Identify which cell holds the provided text, then report its (x, y) central coordinate. 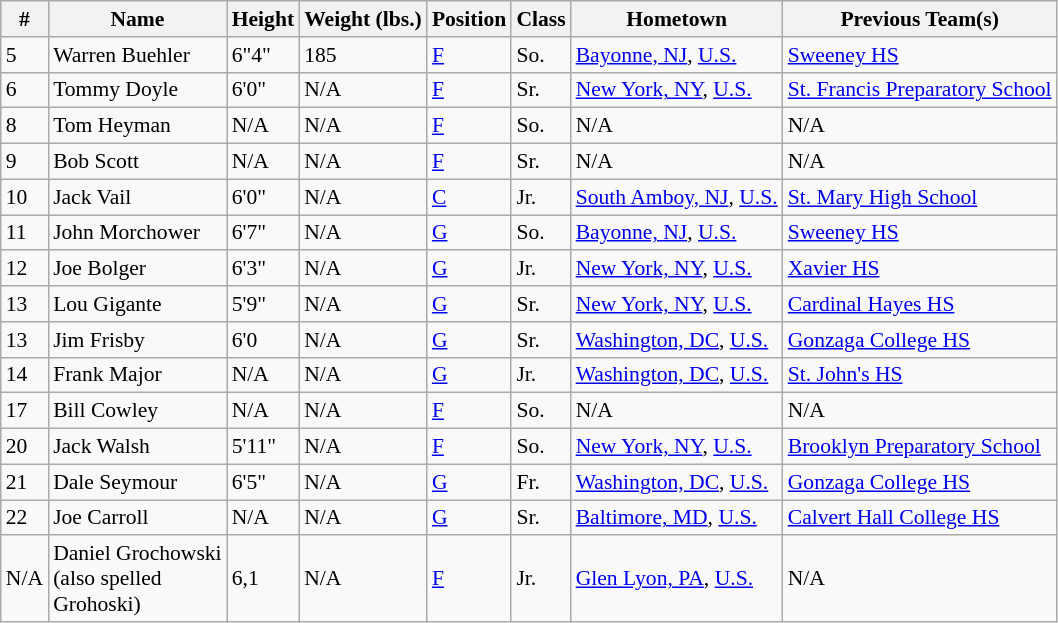
9 (24, 162)
6"4" (263, 55)
Warren Buehler (138, 55)
14 (24, 375)
Glen Lyon, PA, U.S. (677, 580)
Tom Heyman (138, 126)
Daniel Grochowski(also spelledGrohoski) (138, 580)
Fr. (540, 482)
Lou Gigante (138, 304)
8 (24, 126)
Jack Walsh (138, 447)
# (24, 19)
Previous Team(s) (920, 19)
5'9" (263, 304)
6'0 (263, 340)
Joe Bolger (138, 269)
12 (24, 269)
Cardinal Hayes HS (920, 304)
21 (24, 482)
Name (138, 19)
St. John's HS (920, 375)
22 (24, 518)
6 (24, 90)
Jack Vail (138, 197)
Hometown (677, 19)
11 (24, 233)
St. Francis Preparatory School (920, 90)
185 (363, 55)
Position (469, 19)
C (469, 197)
6'5" (263, 482)
10 (24, 197)
20 (24, 447)
Bob Scott (138, 162)
Baltimore, MD, U.S. (677, 518)
Brooklyn Preparatory School (920, 447)
5 (24, 55)
John Morchower (138, 233)
Height (263, 19)
Calvert Hall College HS (920, 518)
Joe Carroll (138, 518)
South Amboy, NJ, U.S. (677, 197)
6'7" (263, 233)
Tommy Doyle (138, 90)
Class (540, 19)
Jim Frisby (138, 340)
17 (24, 411)
Xavier HS (920, 269)
5'11" (263, 447)
Dale Seymour (138, 482)
Frank Major (138, 375)
Bill Cowley (138, 411)
St. Mary High School (920, 197)
Weight (lbs.) (363, 19)
6'3" (263, 269)
6,1 (263, 580)
